Extract the [X, Y] coordinate from the center of the cell holding the provided text.  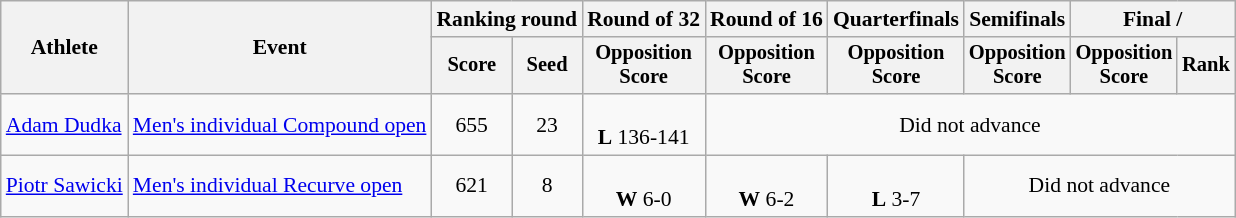
L 3-7 [896, 186]
Men's individual Recurve open [280, 186]
Round of 32 [644, 19]
Seed [547, 66]
23 [547, 124]
Event [280, 48]
L 136-141 [644, 124]
Ranking round [506, 19]
Adam Dudka [64, 124]
Round of 16 [766, 19]
Rank [1206, 66]
W 6-2 [766, 186]
8 [547, 186]
Semifinals [1018, 19]
621 [472, 186]
Men's individual Compound open [280, 124]
Athlete [64, 48]
Quarterfinals [896, 19]
655 [472, 124]
Piotr Sawicki [64, 186]
W 6-0 [644, 186]
Score [472, 66]
Final / [1153, 19]
